Pinpoint the cell where the given text exists, returning its (X, Y) midpoint coordinate. 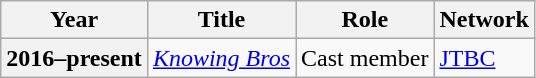
Knowing Bros (221, 58)
Network (484, 20)
2016–present (74, 58)
Year (74, 20)
JTBC (484, 58)
Cast member (365, 58)
Role (365, 20)
Title (221, 20)
